Determine the [X, Y] coordinate at the center of the cell enclosing the given text.  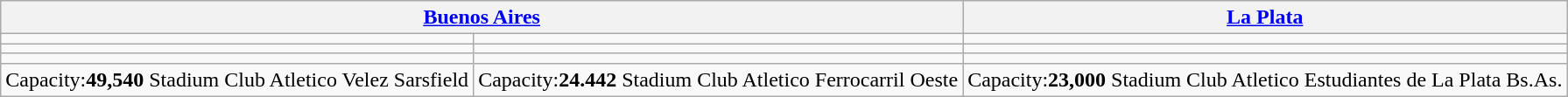
La Plata [1265, 17]
Capacity:23,000 Stadium Club Atletico Estudiantes de La Plata Bs.As. [1265, 80]
Capacity:24.442 Stadium Club Atletico Ferrocarril Oeste [718, 80]
Capacity:49,540 Stadium Club Atletico Velez Sarsfield [237, 80]
Buenos Aires [482, 17]
